Return the [x, y] coordinate for the center point of the cell that contains the specified text.  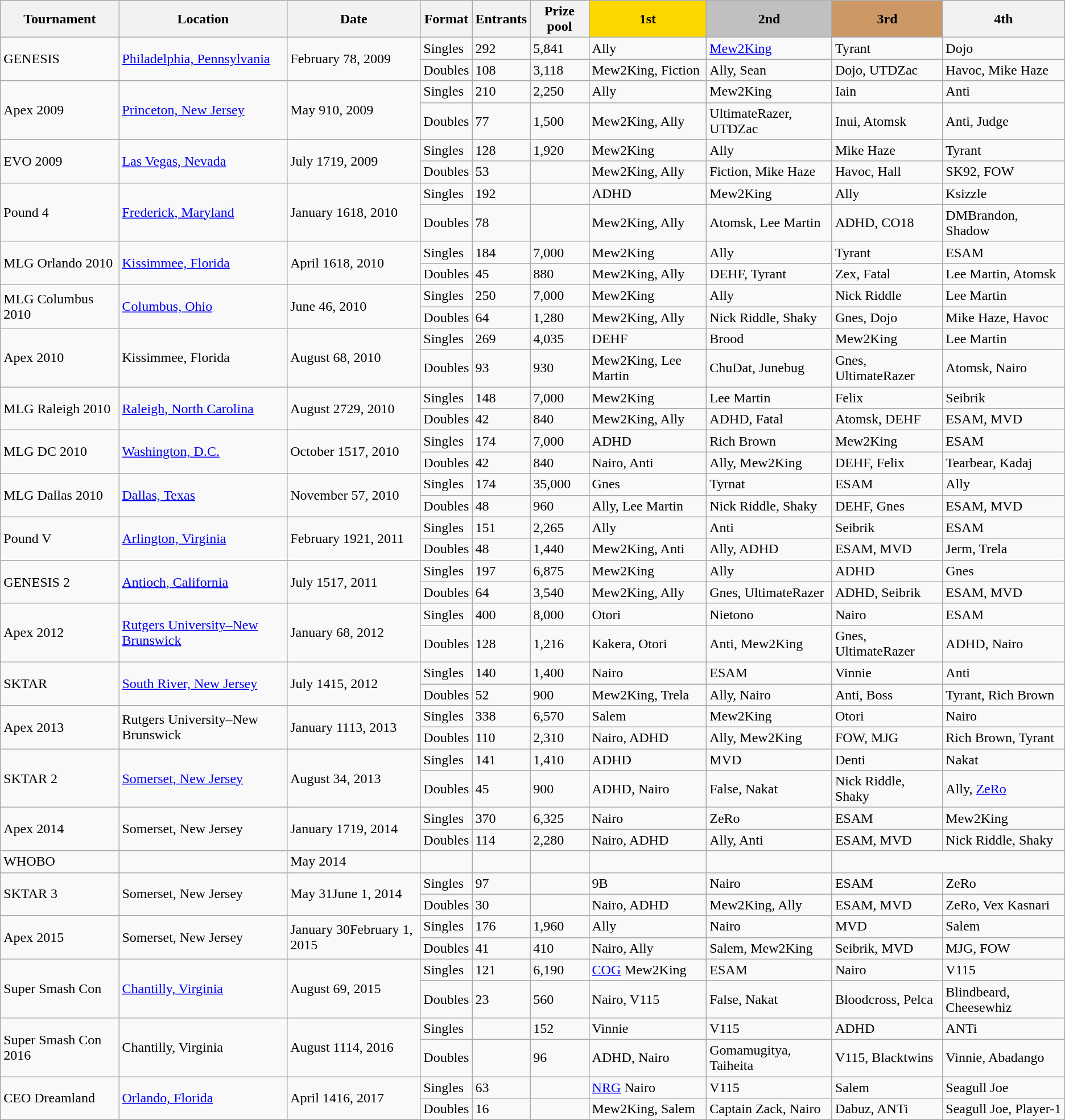
3rd [887, 19]
Nairo, V115 [647, 999]
Ally, Anti [769, 840]
Tyrnat [769, 484]
5,841 [560, 48]
6,190 [560, 970]
16 [501, 1109]
Super Smash Con 2016 [60, 1047]
Captain Zack, Nairo [769, 1109]
Apex 2012 [60, 633]
4th [1004, 19]
ZeRo, Vex Kasnari [1004, 905]
Ally, ADHD [769, 549]
Arlington, Virginia [203, 538]
Mike Haze [887, 150]
Mew2King, Salem [647, 1109]
Seibrik, MVD [887, 948]
May 31June 1, 2014 [354, 894]
February 1921, 2011 [354, 538]
July 1719, 2009 [354, 161]
1,410 [560, 760]
Format [446, 19]
DEHF, Tyrant [769, 274]
V115, Blacktwins [887, 1057]
2,280 [560, 840]
Ally, Nairo [769, 695]
1,500 [560, 121]
Pound 4 [60, 212]
4,035 [560, 339]
Mike Haze, Havoc [1004, 317]
MLG Orlando 2010 [60, 263]
ADHD, CO18 [887, 223]
Ally, Lee Martin [647, 506]
2,250 [560, 92]
Seagull Joe [1004, 1088]
Entrants [501, 19]
DEHF [647, 339]
400 [501, 614]
May 2014 [354, 862]
ADHD, Seibrik [887, 592]
January 1719, 2014 [354, 829]
269 [501, 339]
Super Smash Con [60, 988]
MLG Columbus 2010 [60, 306]
152 [560, 1028]
CEO Dreamland [60, 1098]
1,400 [560, 673]
EVO 2009 [60, 161]
Bloodcross, Pelca [887, 999]
140 [501, 673]
August 2729, 2010 [354, 409]
Mew2King, Fiction [647, 70]
April 1416, 2017 [354, 1098]
SKTAR 3 [60, 894]
338 [501, 717]
January 30February 1, 2015 [354, 937]
Date [354, 19]
GENESIS 2 [60, 582]
Antioch, California [203, 582]
Vinnie, Abadango [1004, 1057]
Las Vegas, Nevada [203, 161]
Havoc, Mike Haze [1004, 70]
Tournament [60, 19]
SKTAR 2 [60, 779]
South River, New Jersey [203, 683]
Havoc, Hall [887, 172]
1,920 [560, 150]
560 [560, 999]
192 [501, 193]
Gnes, Dojo [887, 317]
July 1415, 2012 [354, 683]
January 68, 2012 [354, 633]
MLG Dallas 2010 [60, 495]
880 [560, 274]
Kakera, Otori [647, 643]
Nairo, Ally [647, 948]
August 68, 2010 [354, 357]
MJG, FOW [1004, 948]
Pound V [60, 538]
9B [647, 883]
August 1114, 2016 [354, 1047]
97 [501, 883]
41 [501, 948]
Philadelphia, Pennsylvania [203, 59]
210 [501, 92]
96 [560, 1057]
SK92, FOW [1004, 172]
July 1517, 2011 [354, 582]
Atomsk, Lee Martin [769, 223]
148 [501, 398]
Mew2King, Trela [647, 695]
February 78, 2009 [354, 59]
May 910, 2009 [354, 110]
Felix [887, 398]
Rich Brown [769, 441]
Prize pool [560, 19]
Nairo, Anti [647, 463]
August 69, 2015 [354, 988]
77 [501, 121]
52 [501, 695]
Nick Riddle [887, 295]
Frederick, Maryland [203, 212]
NRG Nairo [647, 1088]
DEHF, Gnes [887, 506]
June 46, 2010 [354, 306]
8,000 [560, 614]
1,280 [560, 317]
Iain [887, 92]
January 1113, 2013 [354, 727]
Anti, Boss [887, 695]
Inui, Atomsk [887, 121]
Atomsk, DEHF [887, 419]
93 [501, 369]
292 [501, 48]
August 34, 2013 [354, 779]
Tearbear, Kadaj [1004, 463]
Anti, Judge [1004, 121]
ChuDat, Junebug [769, 369]
Atomsk, Nairo [1004, 369]
Nietono [769, 614]
Dojo [1004, 48]
Mew2King, Anti [647, 549]
ANTi [1004, 1028]
30 [501, 905]
Princeton, New Jersey [203, 110]
930 [560, 369]
78 [501, 223]
Dallas, Texas [203, 495]
April 1618, 2010 [354, 263]
114 [501, 840]
Ally, ZeRo [1004, 789]
141 [501, 760]
Anti, Mew2King [769, 643]
2nd [769, 19]
MLG DC 2010 [60, 452]
63 [501, 1088]
1,440 [560, 549]
Tyrant, Rich Brown [1004, 695]
410 [560, 948]
Blindbeard, Cheesewhiz [1004, 999]
Washington, D.C. [203, 452]
2,310 [560, 738]
Mew2King, Lee Martin [647, 369]
FOW, MJG [887, 738]
November 57, 2010 [354, 495]
Apex 2013 [60, 727]
6,570 [560, 717]
Location [203, 19]
Apex 2010 [60, 357]
151 [501, 528]
Rich Brown, Tyrant [1004, 738]
960 [560, 506]
Orlando, Florida [203, 1098]
250 [501, 295]
Columbus, Ohio [203, 306]
Denti [887, 760]
1,216 [560, 643]
ADHD, Fatal [769, 419]
121 [501, 970]
GENESIS [60, 59]
COG Mew2King [647, 970]
Apex 2015 [60, 937]
184 [501, 252]
Apex 2014 [60, 829]
23 [501, 999]
WHOBO [60, 862]
1,960 [560, 927]
197 [501, 571]
108 [501, 70]
Dabuz, ANTi [887, 1109]
Brood [769, 339]
SKTAR [60, 683]
35,000 [560, 484]
October 1517, 2010 [354, 452]
Lee Martin, Atomsk [1004, 274]
Raleigh, North Carolina [203, 409]
370 [501, 818]
2,265 [560, 528]
Nakat [1004, 760]
UltimateRazer, UTDZac [769, 121]
Gomamugitya, Taiheita [769, 1057]
January 1618, 2010 [354, 212]
Ksizzle [1004, 193]
3,540 [560, 592]
MLG Raleigh 2010 [60, 409]
6,875 [560, 571]
176 [501, 927]
DEHF, Felix [887, 463]
Dojo, UTDZac [887, 70]
Zex, Fatal [887, 274]
53 [501, 172]
Ally, Sean [769, 70]
Seagull Joe, Player-1 [1004, 1109]
6,325 [560, 818]
Jerm, Trela [1004, 549]
Apex 2009 [60, 110]
3,118 [560, 70]
1st [647, 19]
Fiction, Mike Haze [769, 172]
110 [501, 738]
Salem, Mew2King [769, 948]
DMBrandon, Shadow [1004, 223]
